Scan for the cell matching the given text and deliver its (X, Y) coordinate at center. 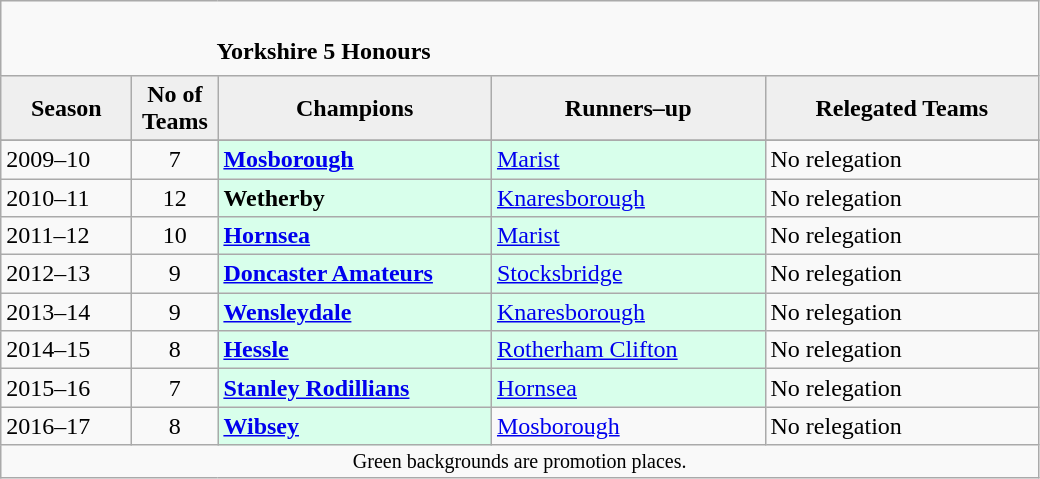
2009–10 (66, 159)
12 (175, 197)
Wensleydale (355, 312)
2013–14 (66, 312)
Stocksbridge (628, 274)
Season (66, 108)
Wetherby (355, 197)
Hessle (355, 350)
2012–13 (66, 274)
Green backgrounds are promotion places. (520, 462)
2014–15 (66, 350)
Wibsey (355, 426)
Runners–up (628, 108)
2016–17 (66, 426)
Stanley Rodillians (355, 388)
2015–16 (66, 388)
10 (175, 236)
Relegated Teams (902, 108)
Rotherham Clifton (628, 350)
2010–11 (66, 197)
No of Teams (175, 108)
Champions (355, 108)
2011–12 (66, 236)
Doncaster Amateurs (355, 274)
